Extract the [X, Y] coordinate from the center of the cell holding the provided text.  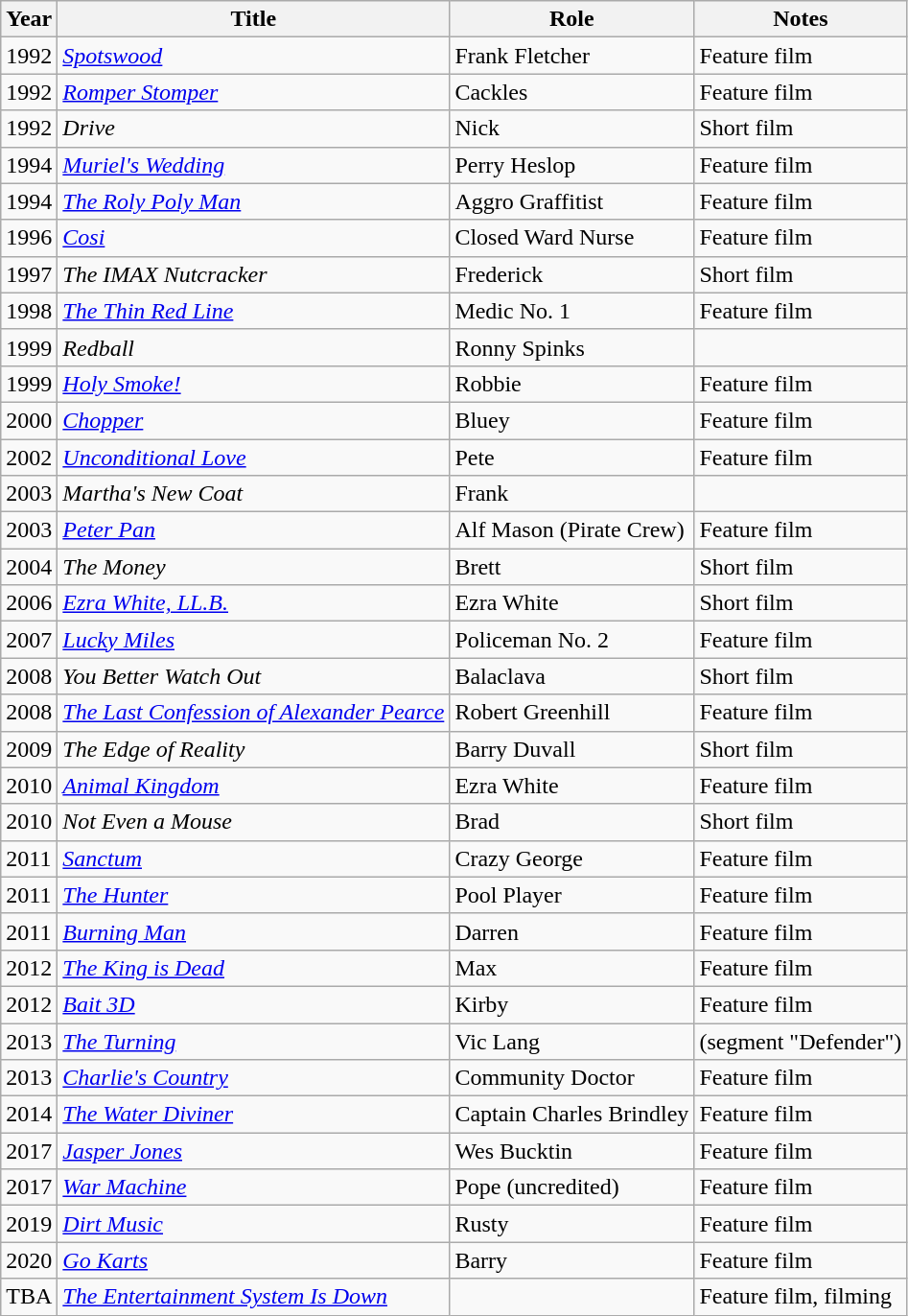
2000 [29, 420]
Unconditional Love [253, 458]
2002 [29, 458]
Bluey [571, 420]
1996 [29, 238]
Jasper Jones [253, 1151]
The Edge of Reality [253, 749]
Policeman No. 2 [571, 640]
Lucky Miles [253, 640]
Medic No. 1 [571, 311]
Pete [571, 458]
Brett [571, 567]
Alf Mason (Pirate Crew) [571, 530]
Pool Player [571, 895]
1997 [29, 274]
(segment "Defender") [801, 1041]
Darren [571, 931]
Peter Pan [253, 530]
The Water Diviner [253, 1115]
Role [571, 19]
Muriel's Wedding [253, 165]
The King is Dead [253, 968]
Balaclava [571, 676]
Community Doctor [571, 1078]
2004 [29, 567]
Ezra White, LL.B. [253, 603]
Frederick [571, 274]
Rusty [571, 1224]
Sanctum [253, 858]
Frank Fletcher [571, 56]
Frank [571, 494]
Ronny Spinks [571, 347]
Feature film, filming [801, 1297]
TBA [29, 1297]
The Entertainment System Is Down [253, 1297]
Kirby [571, 1004]
2014 [29, 1115]
Animal Kingdom [253, 786]
Year [29, 19]
Cackles [571, 92]
War Machine [253, 1187]
Perry Heslop [571, 165]
Cosi [253, 238]
Barry Duvall [571, 749]
Pope (uncredited) [571, 1187]
Title [253, 19]
Closed Ward Nurse [571, 238]
Captain Charles Brindley [571, 1115]
The Turning [253, 1041]
Chopper [253, 420]
Max [571, 968]
Charlie's Country [253, 1078]
Martha's New Coat [253, 494]
Not Even a Mouse [253, 822]
The Hunter [253, 895]
Romper Stomper [253, 92]
Vic Lang [571, 1041]
The IMAX Nutcracker [253, 274]
2019 [29, 1224]
Go Karts [253, 1260]
Robbie [571, 384]
Barry [571, 1260]
Dirt Music [253, 1224]
Burning Man [253, 931]
Spotswood [253, 56]
2009 [29, 749]
2020 [29, 1260]
Brad [571, 822]
1998 [29, 311]
You Better Watch Out [253, 676]
Notes [801, 19]
Bait 3D [253, 1004]
The Money [253, 567]
Robert Greenhill [571, 713]
Drive [253, 129]
2007 [29, 640]
The Thin Red Line [253, 311]
Redball [253, 347]
Holy Smoke! [253, 384]
2006 [29, 603]
Wes Bucktin [571, 1151]
Crazy George [571, 858]
Nick [571, 129]
The Last Confession of Alexander Pearce [253, 713]
Aggro Graffitist [571, 201]
The Roly Poly Man [253, 201]
